Return the (X, Y) coordinate for the center point of the cell that contains the specified text.  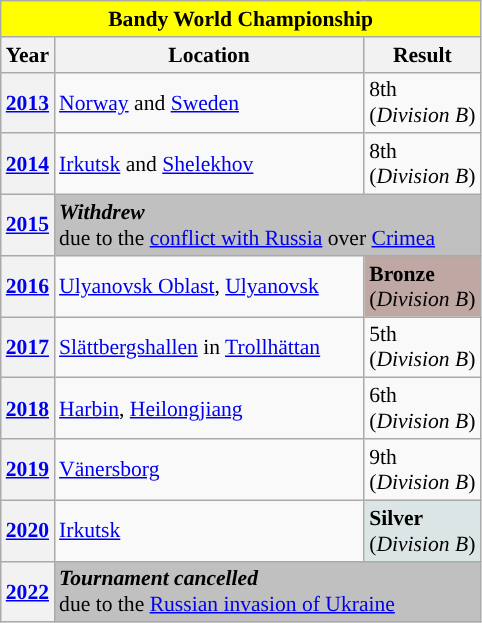
Bronze(Division B) (422, 286)
Tournament cancelleddue to the Russian invasion of Ukraine (267, 592)
6th (Division B) (422, 408)
2018 (28, 408)
Location (209, 55)
Silver(Division B) (422, 530)
2022 (28, 592)
Vänersborg (209, 470)
Bandy World Championship (241, 19)
5th (Division B) (422, 348)
Slättbergshallen in Trollhättan (209, 348)
Year (28, 55)
Result (422, 55)
Ulyanovsk Oblast, Ulyanovsk (209, 286)
2014 (28, 164)
Harbin, Heilongjiang (209, 408)
Withdrewdue to the conflict with Russia over Crimea (267, 226)
Irkutsk and Shelekhov (209, 164)
9th (Division B) (422, 470)
2019 (28, 470)
Irkutsk (209, 530)
2020 (28, 530)
2017 (28, 348)
2015 (28, 226)
2013 (28, 102)
Norway and Sweden (209, 102)
2016 (28, 286)
